Find where the given text appears and provide that cell's center as (X, Y) coordinate. 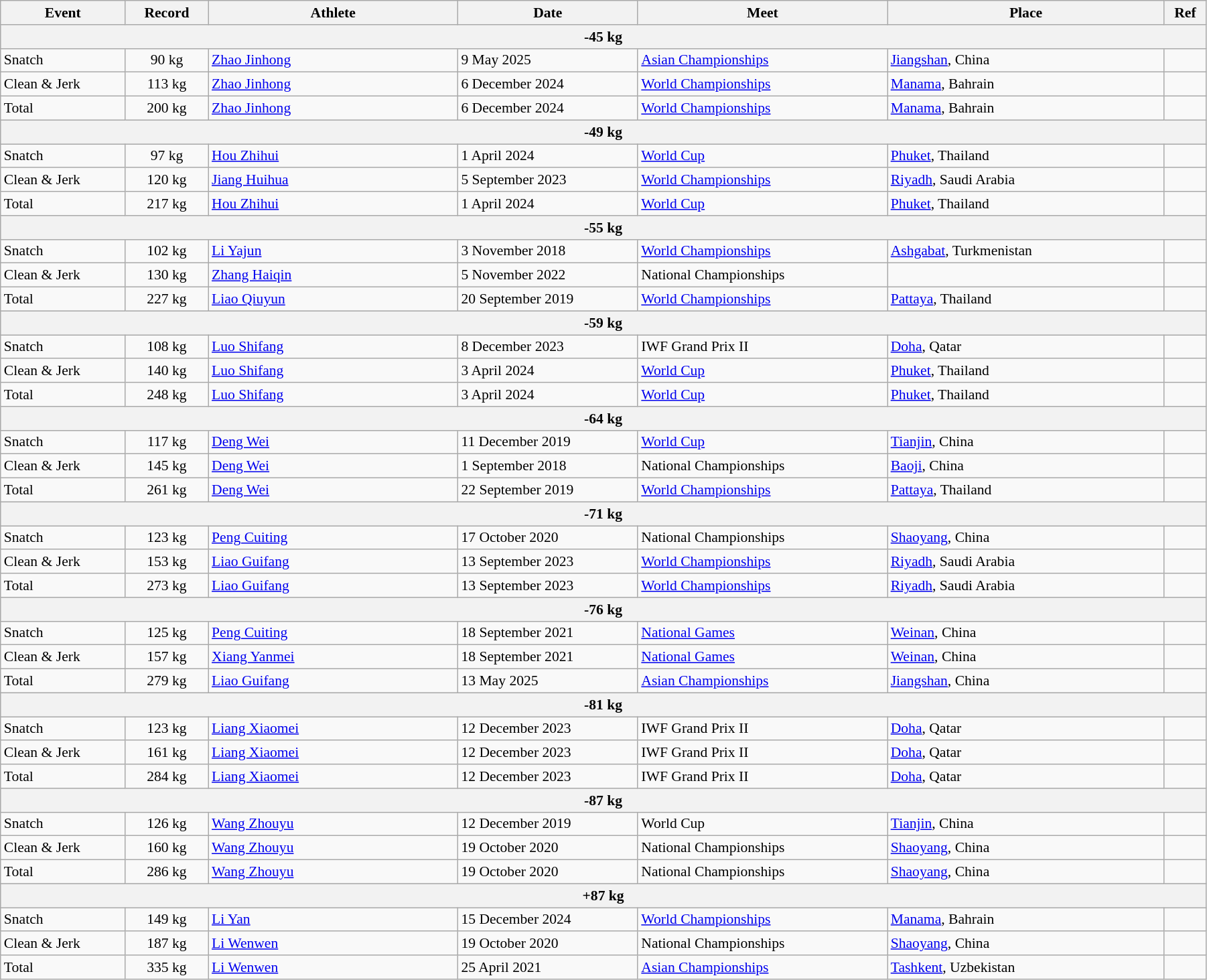
5 November 2022 (548, 275)
125 kg (167, 633)
102 kg (167, 251)
248 kg (167, 395)
13 May 2025 (548, 681)
22 September 2019 (548, 490)
Zhang Haiqin (333, 275)
5 September 2023 (548, 180)
130 kg (167, 275)
273 kg (167, 585)
Record (167, 13)
Baoji, China (1026, 466)
97 kg (167, 156)
Li Yajun (333, 251)
-64 kg (603, 419)
-59 kg (603, 323)
108 kg (167, 347)
11 December 2019 (548, 442)
227 kg (167, 299)
335 kg (167, 967)
-49 kg (603, 132)
8 December 2023 (548, 347)
17 October 2020 (548, 538)
149 kg (167, 920)
279 kg (167, 681)
Ref (1185, 13)
Place (1026, 13)
200 kg (167, 109)
120 kg (167, 180)
Jiang Huihua (333, 180)
161 kg (167, 753)
217 kg (167, 204)
9 May 2025 (548, 60)
Event (63, 13)
-71 kg (603, 514)
157 kg (167, 657)
-81 kg (603, 705)
261 kg (167, 490)
-55 kg (603, 228)
15 December 2024 (548, 920)
1 September 2018 (548, 466)
160 kg (167, 848)
Date (548, 13)
Tashkent, Uzbekistan (1026, 967)
126 kg (167, 824)
20 September 2019 (548, 299)
284 kg (167, 776)
Meet (762, 13)
-76 kg (603, 610)
-45 kg (603, 37)
12 December 2019 (548, 824)
Ashgabat, Turkmenistan (1026, 251)
113 kg (167, 84)
Xiang Yanmei (333, 657)
153 kg (167, 562)
187 kg (167, 944)
+87 kg (603, 896)
3 November 2018 (548, 251)
-87 kg (603, 800)
117 kg (167, 442)
140 kg (167, 371)
25 April 2021 (548, 967)
Liao Qiuyun (333, 299)
Li Yan (333, 920)
90 kg (167, 60)
Athlete (333, 13)
286 kg (167, 872)
145 kg (167, 466)
